Find where the given text appears and provide that cell's center as (X, Y) coordinate. 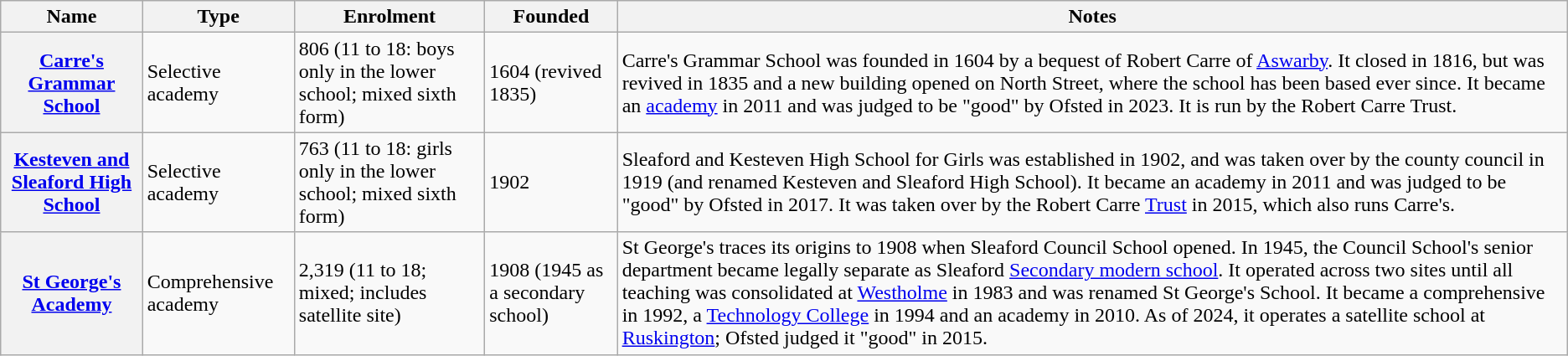
763 (11 to 18: girls only in the lower school; mixed sixth form) (389, 183)
Type (218, 17)
1604 (revived 1835) (551, 82)
St George's Academy (72, 293)
Name (72, 17)
Enrolment (389, 17)
2,319 (11 to 18; mixed; includes satellite site) (389, 293)
Notes (1092, 17)
1902 (551, 183)
Comprehensive academy (218, 293)
806 (11 to 18: boys only in the lower school; mixed sixth form) (389, 82)
Founded (551, 17)
Kesteven and Sleaford High School (72, 183)
Carre's Grammar School (72, 82)
1908 (1945 as a secondary school) (551, 293)
